Pinpoint the cell where the given text exists, returning its [X, Y] midpoint coordinate. 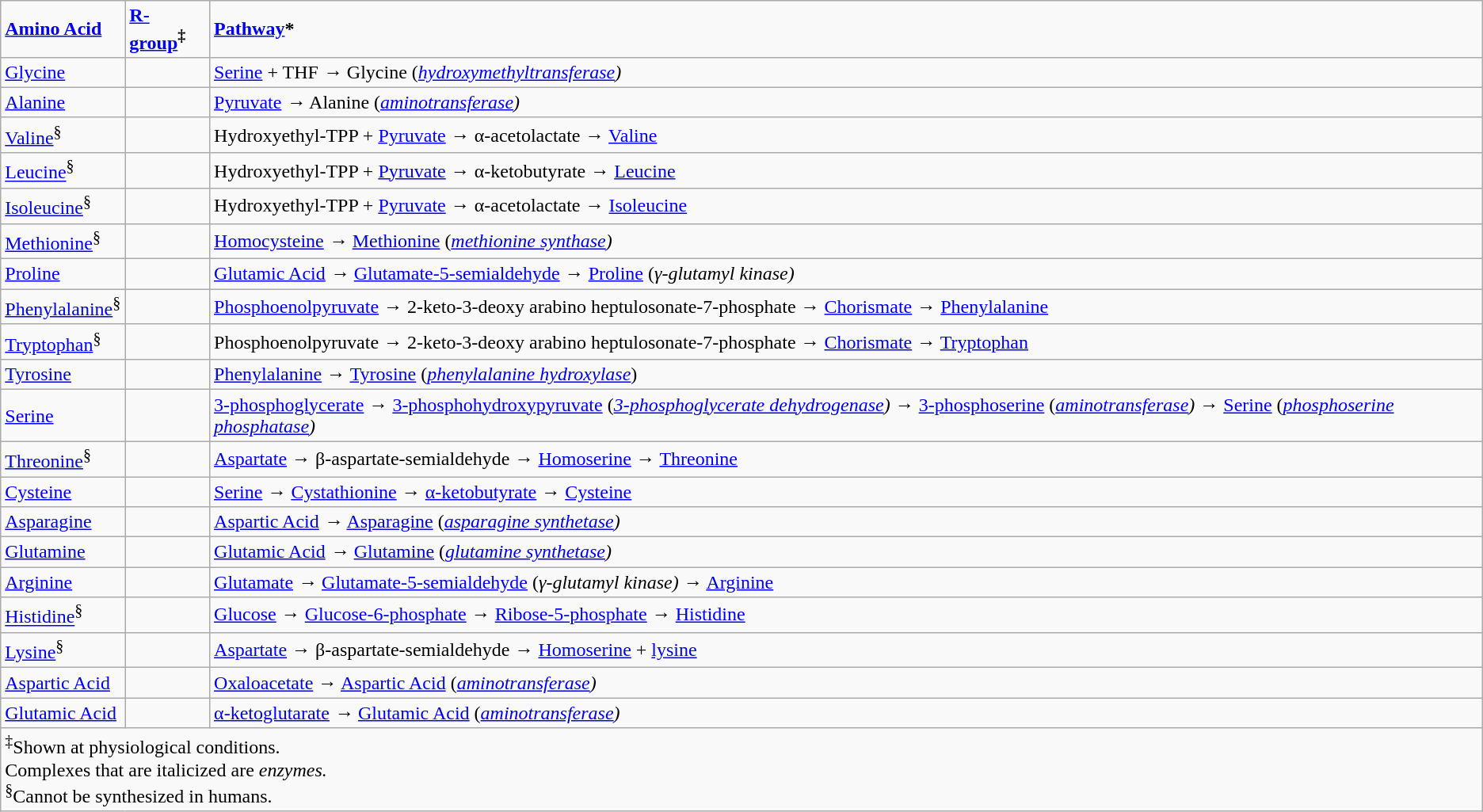
Aspartate → β-aspartate-semialdehyde → Homoserine → Threonine [846, 459]
Cysteine [63, 492]
Phosphoenolpyruvate → 2-keto-3-deoxy arabino heptulosonate-7-phosphate → Chorismate → Phenylalanine [846, 307]
Tyrosine [63, 375]
Glutamic Acid → Glutamine (glutamine synthetase) [846, 552]
Glutamate → Glutamate-5-semialdehyde (γ-glutamyl kinase) → Arginine [846, 582]
Serine [63, 415]
Serine → Cystathionine → α-ketobutyrate → Cysteine [846, 492]
Glutamine [63, 552]
Tryptophan§ [63, 342]
Aspartate → β-aspartate-semialdehyde → Homoserine + lysine [846, 650]
Serine + THF → Glycine (hydroxymethyltransferase) [846, 72]
Glycine [63, 72]
Isoleucine§ [63, 206]
Glutamic Acid → Glutamate-5-semialdehyde → Proline (γ-glutamyl kinase) [846, 274]
Methionine§ [63, 241]
Asparagine [63, 522]
Homocysteine → Methionine (methionine synthase) [846, 241]
Proline [63, 274]
Aspartic Acid [63, 683]
Threonine§ [63, 459]
Phenylalanine§ [63, 307]
Arginine [63, 582]
Oxaloacetate → Aspartic Acid (aminotransferase) [846, 683]
Phenylalanine → Tyrosine (phenylalanine hydroxylase) [846, 375]
Pathway* [846, 29]
α-ketoglutarate → Glutamic Acid (aminotransferase) [846, 713]
Alanine [63, 102]
Aspartic Acid → Asparagine (asparagine synthetase) [846, 522]
Hydroxyethyl-TPP + Pyruvate → α-acetolactate → Isoleucine [846, 206]
Histidine§ [63, 615]
Lysine§ [63, 650]
Phosphoenolpyruvate → 2-keto-3-deoxy arabino heptulosonate-7-phosphate → Chorismate → Tryptophan [846, 342]
Glucose → Glucose-6-phosphate → Ribose-5-phosphate → Histidine [846, 615]
Glutamic Acid [63, 713]
Hydroxyethyl-TPP + Pyruvate → α-ketobutyrate → Leucine [846, 171]
Amino Acid [63, 29]
Valine§ [63, 135]
Pyruvate → Alanine (aminotransferase) [846, 102]
Hydroxyethyl-TPP + Pyruvate → α-acetolactate → Valine [846, 135]
Leucine§ [63, 171]
R-group‡ [168, 29]
‡Shown at physiological conditions.Complexes that are italicized are enzymes.§Cannot be synthesized in humans. [741, 770]
